Output the [x, y] coordinate of the center of the cell containing the given text.  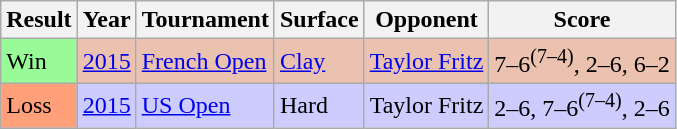
Surface [319, 20]
US Open [205, 106]
2–6, 7–6(7–4), 2–6 [582, 106]
Win [39, 62]
Hard [319, 106]
Result [39, 20]
Score [582, 20]
7–6(7–4), 2–6, 6–2 [582, 62]
Tournament [205, 20]
Opponent [426, 20]
Loss [39, 106]
French Open [205, 62]
Year [106, 20]
Clay [319, 62]
